Find where the given text appears and provide that cell's center as (x, y) coordinate. 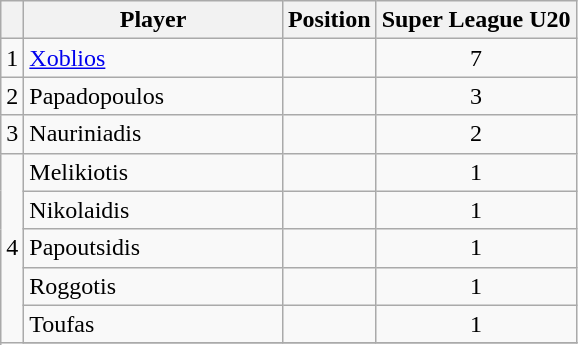
Roggotis (154, 286)
7 (476, 58)
Xoblios (154, 58)
Papoutsidis (154, 248)
Player (154, 20)
Toufas (154, 324)
Super League U20 (476, 20)
Position (329, 20)
Nauriniadis (154, 134)
Papadopoulos (154, 96)
Melikiotis (154, 172)
Nikolaidis (154, 210)
4 (12, 248)
